Output the (X, Y) coordinate of the center of the cell containing the given text.  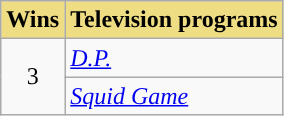
3 (33, 77)
D.P. (174, 58)
Wins (33, 20)
Squid Game (174, 96)
Television programs (174, 20)
